Output the (X, Y) coordinate of the center of the cell containing the given text.  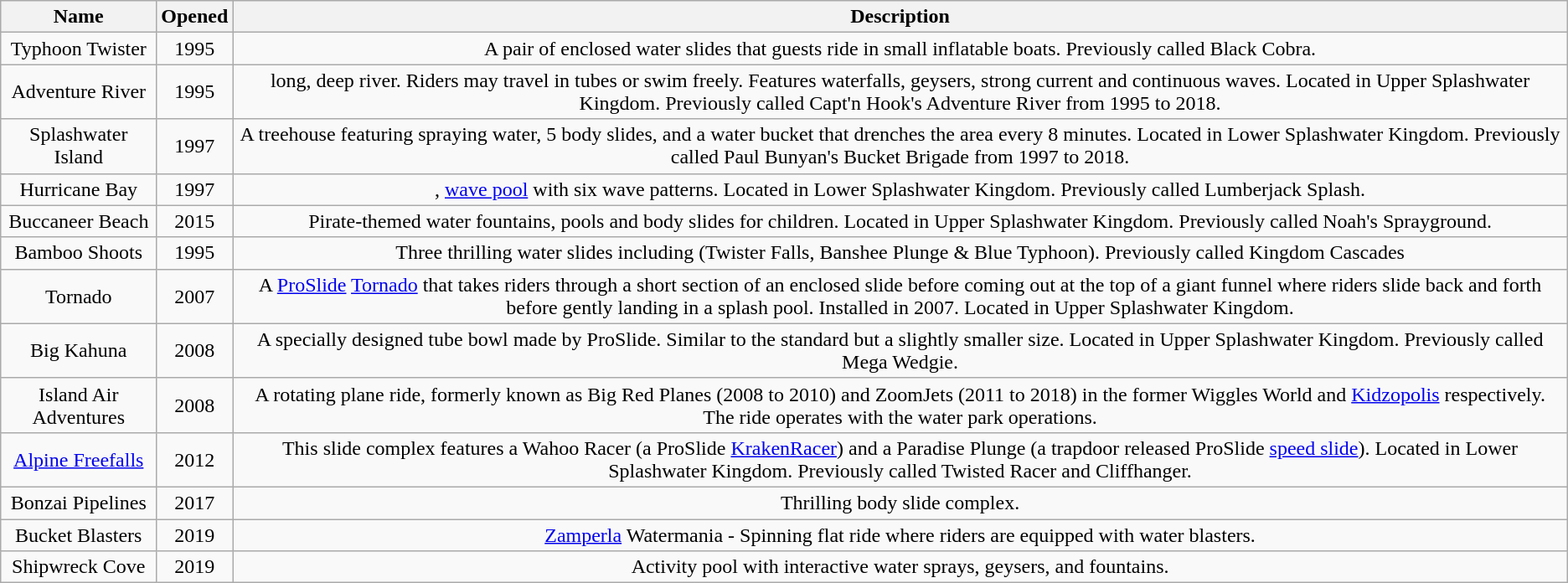
Pirate-themed water fountains, pools and body slides for children. Located in Upper Splashwater Kingdom. Previously called Noah's Sprayground. (900, 221)
Shipwreck Cove (79, 567)
Buccaneer Beach (79, 221)
Name (79, 17)
, wave pool with six wave patterns. Located in Lower Splashwater Kingdom. Previously called Lumberjack Splash. (900, 189)
2015 (194, 221)
Bonzai Pipelines (79, 503)
Hurricane Bay (79, 189)
Thrilling body slide complex. (900, 503)
Opened (194, 17)
Tornado (79, 297)
Three thrilling water slides including (Twister Falls, Banshee Plunge & Blue Typhoon). Previously called Kingdom Cascades (900, 253)
Bucket Blasters (79, 535)
Activity pool with interactive water sprays, geysers, and fountains. (900, 567)
Island Air Adventures (79, 405)
Typhoon Twister (79, 49)
2017 (194, 503)
Zamperla Watermania - Spinning flat ride where riders are equipped with water blasters. (900, 535)
2012 (194, 459)
Description (900, 17)
Big Kahuna (79, 350)
Splashwater Island (79, 146)
Bamboo Shoots (79, 253)
A pair of enclosed water slides that guests ride in small inflatable boats. Previously called Black Cobra. (900, 49)
2007 (194, 297)
Adventure River (79, 92)
Alpine Freefalls (79, 459)
